Pinpoint the cell where the given text exists, returning its (x, y) midpoint coordinate. 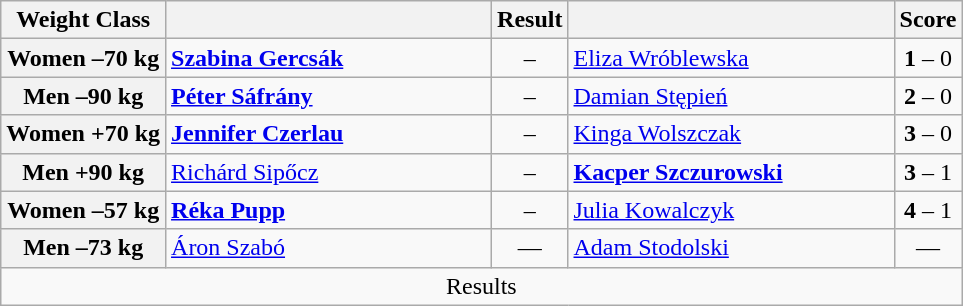
Péter Sáfrány (329, 96)
Richárd Sipőcz (329, 172)
Women –70 kg (84, 58)
Julia Kowalczyk (731, 210)
Kinga Wolszczak (731, 134)
Results (482, 286)
2 – 0 (928, 96)
Kacper Szczurowski (731, 172)
Women –57 kg (84, 210)
Áron Szabó (329, 248)
Score (928, 20)
3 – 0 (928, 134)
Damian Stępień (731, 96)
Jennifer Czerlau (329, 134)
1 – 0 (928, 58)
Result (530, 20)
Adam Stodolski (731, 248)
Szabina Gercsák (329, 58)
Men –90 kg (84, 96)
Réka Pupp (329, 210)
Eliza Wróblewska (731, 58)
4 – 1 (928, 210)
Weight Class (84, 20)
3 – 1 (928, 172)
Men +90 kg (84, 172)
Men –73 kg (84, 248)
Women +70 kg (84, 134)
